For the text-containing cell, return its midpoint in [x, y] coordinate format. 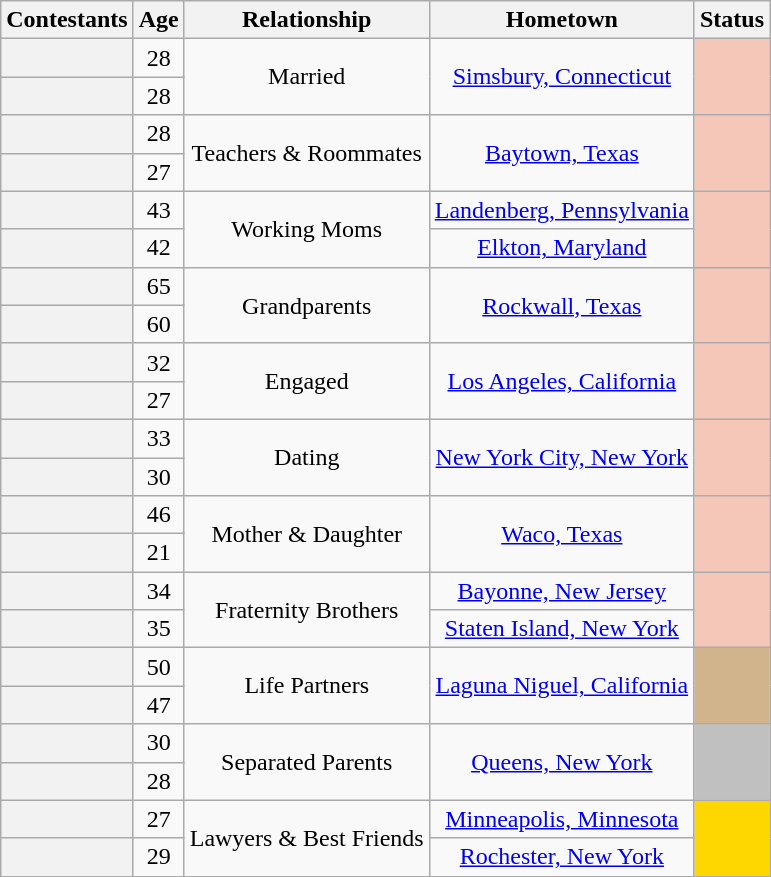
65 [158, 286]
43 [158, 210]
21 [158, 553]
Rockwall, Texas [562, 305]
47 [158, 705]
Rochester, New York [562, 857]
Lawyers & Best Friends [306, 838]
42 [158, 248]
Age [158, 20]
Life Partners [306, 686]
Waco, Texas [562, 534]
35 [158, 629]
Dating [306, 457]
Landenberg, Pennsylvania [562, 210]
Simsbury, Connecticut [562, 77]
Working Moms [306, 229]
34 [158, 591]
33 [158, 438]
32 [158, 362]
29 [158, 857]
Mother & Daughter [306, 534]
Bayonne, New Jersey [562, 591]
Grandparents [306, 305]
Minneapolis, Minnesota [562, 819]
46 [158, 515]
Baytown, Texas [562, 153]
Engaged [306, 381]
Queens, New York [562, 762]
Fraternity Brothers [306, 610]
Married [306, 77]
50 [158, 667]
Contestants [67, 20]
60 [158, 324]
Teachers & Roommates [306, 153]
Hometown [562, 20]
Relationship [306, 20]
Staten Island, New York [562, 629]
Status [732, 20]
Separated Parents [306, 762]
New York City, New York [562, 457]
Laguna Niguel, California [562, 686]
Los Angeles, California [562, 381]
Elkton, Maryland [562, 248]
